Provide the [X, Y] coordinate of the cell's center where the given text is located.  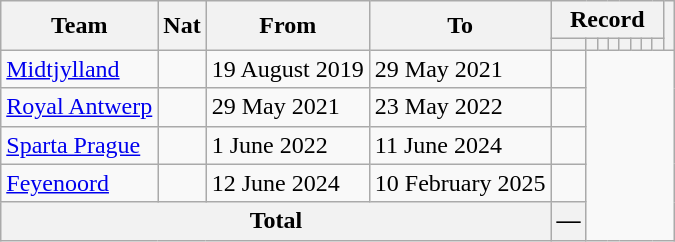
Feyenoord [80, 183]
From [288, 26]
Record [607, 20]
19 August 2019 [288, 69]
10 February 2025 [460, 183]
11 June 2024 [460, 145]
Midtjylland [80, 69]
— [568, 221]
Royal Antwerp [80, 107]
1 June 2022 [288, 145]
Sparta Prague [80, 145]
23 May 2022 [460, 107]
Team [80, 26]
12 June 2024 [288, 183]
Total [276, 221]
Nat [182, 26]
To [460, 26]
